For the text-containing cell, return its midpoint in (X, Y) coordinate format. 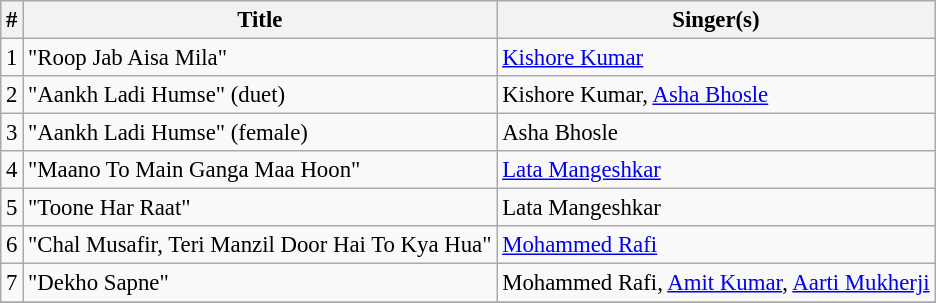
Singer(s) (716, 20)
1 (12, 58)
Asha Bhosle (716, 133)
"Chal Musafir, Teri Manzil Door Hai To Kya Hua" (260, 245)
3 (12, 133)
"Roop Jab Aisa Mila" (260, 58)
# (12, 20)
2 (12, 95)
Title (260, 20)
"Aankh Ladi Humse" (female) (260, 133)
Kishore Kumar, Asha Bhosle (716, 95)
"Aankh Ladi Humse" (duet) (260, 95)
4 (12, 170)
5 (12, 208)
"Dekho Sapne" (260, 283)
Kishore Kumar (716, 58)
"Maano To Main Ganga Maa Hoon" (260, 170)
7 (12, 283)
6 (12, 245)
Mohammed Rafi (716, 245)
"Toone Har Raat" (260, 208)
Mohammed Rafi, Amit Kumar, Aarti Mukherji (716, 283)
